Return [X, Y] of the center of cell containing provided text 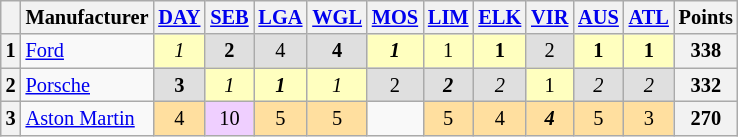
Ford [88, 51]
10 [229, 118]
LIM [448, 17]
DAY [179, 17]
ELK [500, 17]
SEB [229, 17]
LGA [281, 17]
Porsche [88, 85]
338 [706, 51]
Aston Martin [88, 118]
VIR [550, 17]
WGL [337, 17]
AUS [598, 17]
ATL [649, 17]
Points [706, 17]
Manufacturer [88, 17]
270 [706, 118]
332 [706, 85]
MOS [395, 17]
